For the text-containing cell, return its midpoint in [X, Y] coordinate format. 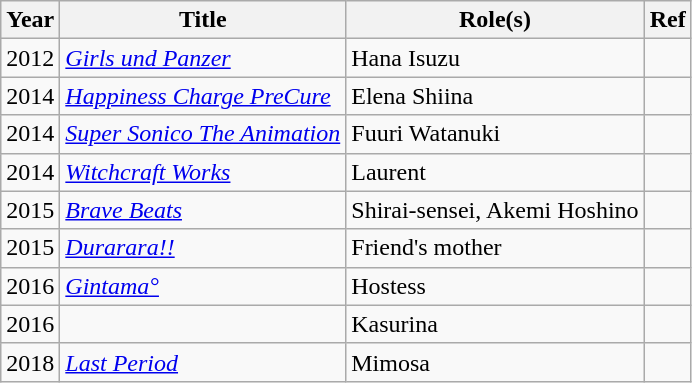
Happiness Charge PreCure [203, 96]
Elena Shiina [495, 96]
2012 [30, 58]
Hana Isuzu [495, 58]
Last Period [203, 362]
2018 [30, 362]
Laurent [495, 172]
Durarara!! [203, 248]
Ref [668, 20]
Kasurina [495, 324]
Gintama° [203, 286]
Hostess [495, 286]
Friend's mother [495, 248]
Witchcraft Works [203, 172]
Brave Beats [203, 210]
Shirai-sensei, Akemi Hoshino [495, 210]
Mimosa [495, 362]
Role(s) [495, 20]
Title [203, 20]
Girls und Panzer [203, 58]
Super Sonico The Animation [203, 134]
Year [30, 20]
Fuuri Watanuki [495, 134]
